Find where the given text appears and provide that cell's center as (x, y) coordinate. 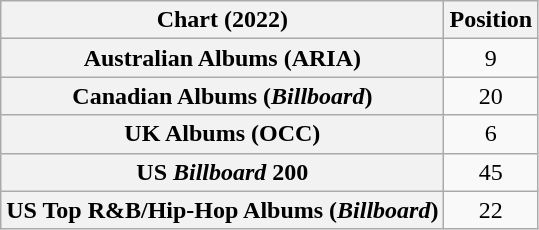
UK Albums (OCC) (222, 134)
45 (491, 172)
22 (491, 210)
Chart (2022) (222, 20)
Position (491, 20)
20 (491, 96)
US Billboard 200 (222, 172)
US Top R&B/Hip-Hop Albums (Billboard) (222, 210)
9 (491, 58)
6 (491, 134)
Canadian Albums (Billboard) (222, 96)
Australian Albums (ARIA) (222, 58)
